Provide the (x, y) coordinate of the cell's center where the given text is located.  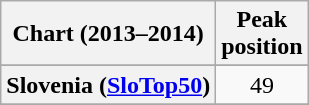
Peakposition (262, 34)
49 (262, 85)
Slovenia (SloTop50) (108, 85)
Chart (2013–2014) (108, 34)
